Extract the (X, Y) coordinate from the center of the cell holding the provided text.  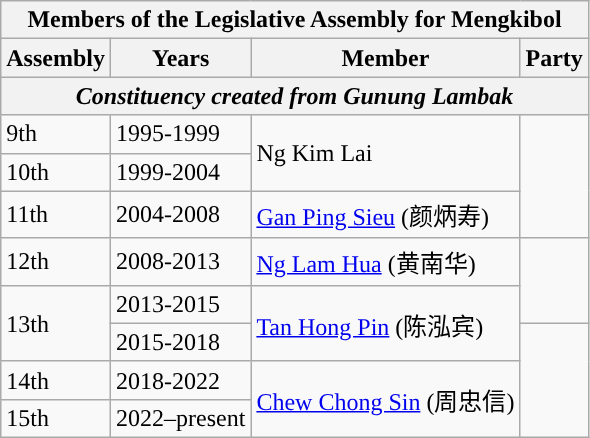
2004-2008 (180, 214)
2022–present (180, 418)
1999-2004 (180, 172)
2018-2022 (180, 380)
1995-1999 (180, 134)
Party (554, 58)
11th (56, 214)
14th (56, 380)
Constituency created from Gunung Lambak (295, 96)
2015-2018 (180, 342)
10th (56, 172)
Ng Lam Hua (黄南华) (386, 262)
15th (56, 418)
Member (386, 58)
9th (56, 134)
Gan Ping Sieu (颜炳寿) (386, 214)
Ng Kim Lai (386, 153)
Members of the Legislative Assembly for Mengkibol (295, 20)
Chew Chong Sin (周忠信) (386, 399)
2008-2013 (180, 262)
Years (180, 58)
12th (56, 262)
2013-2015 (180, 304)
Assembly (56, 58)
13th (56, 323)
Tan Hong Pin (陈泓宾) (386, 323)
